Determine the [x, y] coordinate at the center of the cell enclosing the given text.  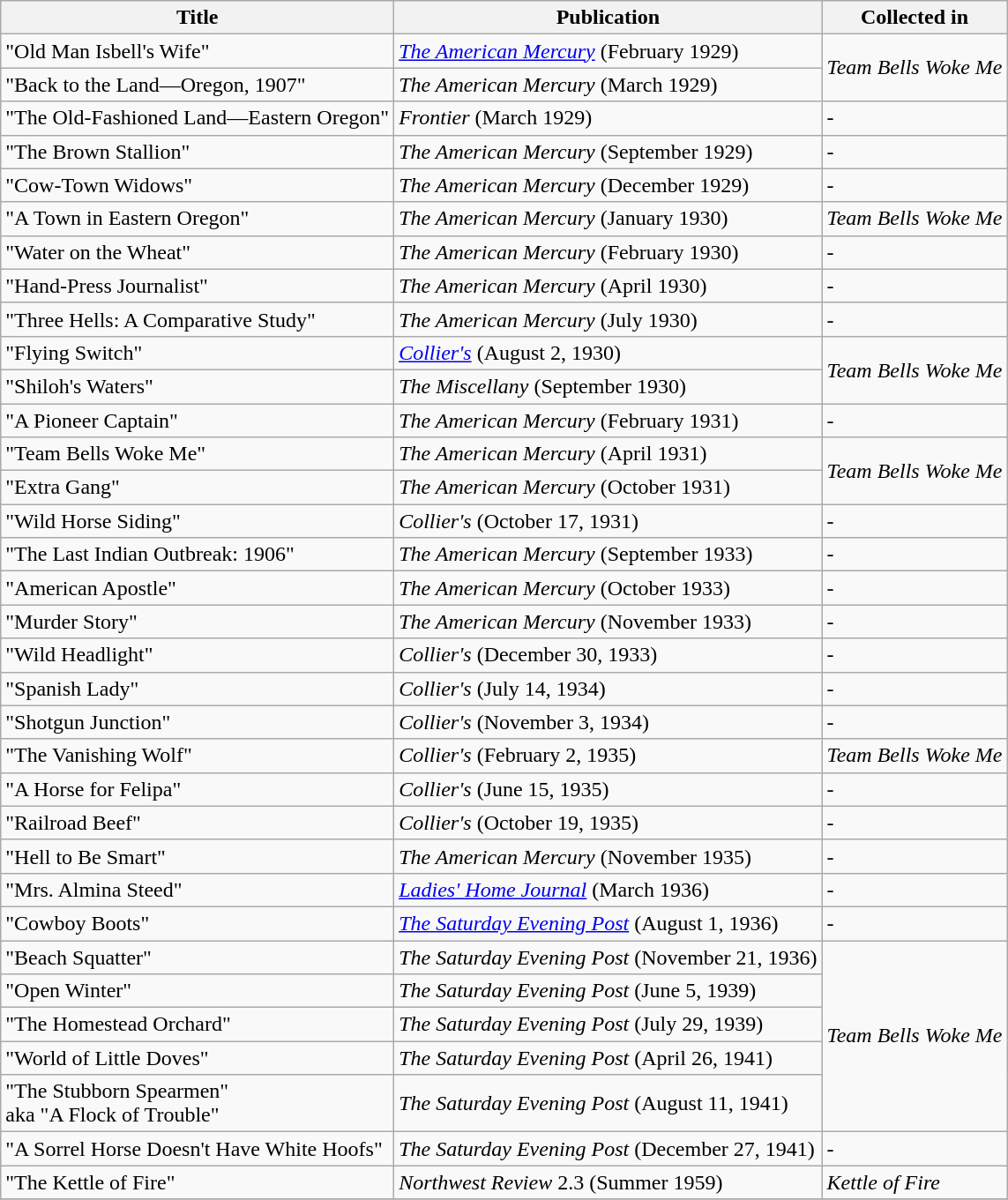
Collier's (June 15, 1935) [609, 789]
Collier's (February 2, 1935) [609, 756]
The American Mercury (November 1933) [609, 622]
"Hell to Be Smart" [198, 856]
"The Vanishing Wolf" [198, 756]
The American Mercury (March 1929) [609, 85]
"The Old-Fashioned Land—Eastern Oregon" [198, 118]
The Saturday Evening Post (July 29, 1939) [609, 1025]
Northwest Review 2.3 (Summer 1959) [609, 1182]
"Back to the Land—Oregon, 1907" [198, 85]
Kettle of Fire [915, 1182]
"The Brown Stallion" [198, 152]
"Open Winter" [198, 991]
"Murder Story" [198, 622]
Collier's (July 14, 1934) [609, 689]
The American Mercury (September 1933) [609, 555]
"The Homestead Orchard" [198, 1025]
"World of Little Doves" [198, 1058]
"Hand-Press Journalist" [198, 286]
The American Mercury (April 1931) [609, 454]
The Saturday Evening Post (August 11, 1941) [609, 1104]
"Cowboy Boots" [198, 923]
The American Mercury (February 1931) [609, 421]
"Flying Switch" [198, 353]
The Saturday Evening Post (November 21, 1936) [609, 957]
Collier's (October 19, 1935) [609, 823]
The American Mercury (September 1929) [609, 152]
"Wild Headlight" [198, 655]
The American Mercury (January 1930) [609, 219]
The Saturday Evening Post (December 27, 1941) [609, 1149]
"A Horse for Felipa" [198, 789]
"Railroad Beef" [198, 823]
"A Pioneer Captain" [198, 421]
"American Apostle" [198, 588]
"The Stubborn Spearmen"aka "A Flock of Trouble" [198, 1104]
"Water on the Wheat" [198, 252]
Collier's (November 3, 1934) [609, 722]
Ladies' Home Journal (March 1936) [609, 890]
The American Mercury (February 1929) [609, 51]
The American Mercury (July 1930) [609, 319]
The American Mercury (December 1929) [609, 185]
The Saturday Evening Post (August 1, 1936) [609, 923]
"Shotgun Junction" [198, 722]
"Team Bells Woke Me" [198, 454]
The Saturday Evening Post (June 5, 1939) [609, 991]
Collected in [915, 18]
Title [198, 18]
"A Sorrel Horse Doesn't Have White Hoofs" [198, 1149]
Frontier (March 1929) [609, 118]
"The Last Indian Outbreak: 1906" [198, 555]
"Extra Gang" [198, 488]
"Shiloh's Waters" [198, 386]
The Saturday Evening Post (April 26, 1941) [609, 1058]
"Spanish Lady" [198, 689]
Collier's (December 30, 1933) [609, 655]
Publication [609, 18]
The American Mercury (February 1930) [609, 252]
The Miscellany (September 1930) [609, 386]
"Three Hells: A Comparative Study" [198, 319]
Collier's (October 17, 1931) [609, 521]
The American Mercury (April 1930) [609, 286]
"The Kettle of Fire" [198, 1182]
"Mrs. Almina Steed" [198, 890]
The American Mercury (November 1935) [609, 856]
"Old Man Isbell's Wife" [198, 51]
"Wild Horse Siding" [198, 521]
The American Mercury (October 1931) [609, 488]
"A Town in Eastern Oregon" [198, 219]
Collier's (August 2, 1930) [609, 353]
"Cow-Town Widows" [198, 185]
"Beach Squatter" [198, 957]
The American Mercury (October 1933) [609, 588]
